Determine the [x, y] coordinate at the center of the cell enclosing the given text.  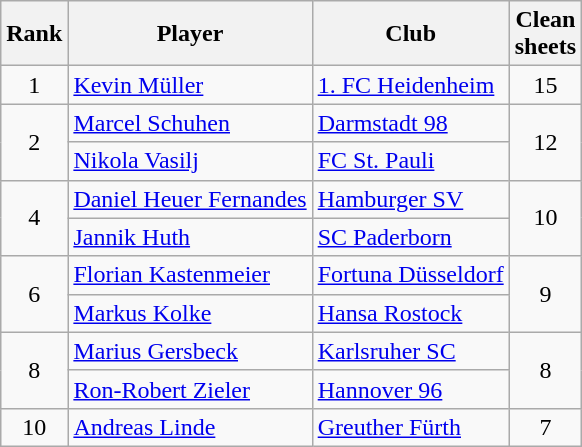
Hamburger SV [410, 199]
1 [34, 85]
Player [190, 34]
FC St. Pauli [410, 161]
12 [545, 142]
Fortuna Düsseldorf [410, 275]
Darmstadt 98 [410, 123]
4 [34, 218]
Kevin Müller [190, 85]
9 [545, 294]
Daniel Heuer Fernandes [190, 199]
SC Paderborn [410, 237]
Hansa Rostock [410, 313]
Ron-Robert Zieler [190, 389]
Greuther Fürth [410, 427]
7 [545, 427]
Marcel Schuhen [190, 123]
2 [34, 142]
1. FC Heidenheim [410, 85]
Marius Gersbeck [190, 351]
Karlsruher SC [410, 351]
6 [34, 294]
Markus Kolke [190, 313]
Hannover 96 [410, 389]
Rank [34, 34]
15 [545, 85]
Club [410, 34]
Andreas Linde [190, 427]
Jannik Huth [190, 237]
Cleansheets [545, 34]
Nikola Vasilj [190, 161]
Florian Kastenmeier [190, 275]
